Find where the given text appears and provide that cell's center as (X, Y) coordinate. 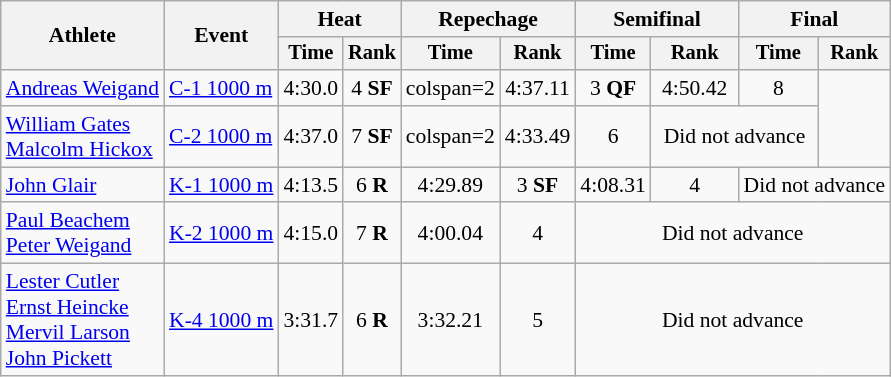
Athlete (82, 36)
Semifinal (656, 19)
5 (538, 320)
Heat (339, 19)
Event (221, 36)
4:00.04 (450, 234)
C-1 1000 m (221, 88)
Andreas Weigand (82, 88)
John Glair (82, 185)
4:50.42 (695, 88)
8 (779, 88)
7 SF (372, 136)
4:33.49 (538, 136)
K-2 1000 m (221, 234)
7 R (372, 234)
4:13.5 (310, 185)
Lester CutlerErnst HeinckeMervil LarsonJohn Pickett (82, 320)
William GatesMalcolm Hickox (82, 136)
K-4 1000 m (221, 320)
K-1 1000 m (221, 185)
3 QF (612, 88)
4:30.0 (310, 88)
3 SF (538, 185)
Final (815, 19)
4:08.31 (612, 185)
C-2 1000 m (221, 136)
4:29.89 (450, 185)
4:15.0 (310, 234)
4 SF (372, 88)
3:32.21 (450, 320)
6 (612, 136)
4:37.0 (310, 136)
3:31.7 (310, 320)
4:37.11 (538, 88)
Repechage (488, 19)
Paul BeachemPeter Weigand (82, 234)
